Determine the (X, Y) coordinate at the center of the cell enclosing the given text.  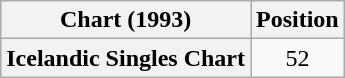
Icelandic Singles Chart (126, 58)
Chart (1993) (126, 20)
Position (297, 20)
52 (297, 58)
